Search for the cell housing the specified text and yield its (x, y) center coordinate. 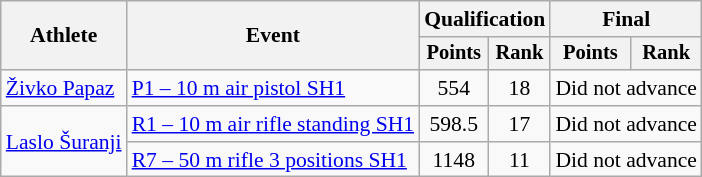
R1 – 10 m air rifle standing SH1 (274, 124)
Živko Papaz (64, 88)
554 (454, 88)
P1 – 10 m air pistol SH1 (274, 88)
Athlete (64, 36)
Laslo Šuranji (64, 142)
598.5 (454, 124)
17 (519, 124)
Final (626, 19)
18 (519, 88)
Event (274, 36)
Qualification (484, 19)
